Scan for the cell matching the given text and deliver its (X, Y) coordinate at center. 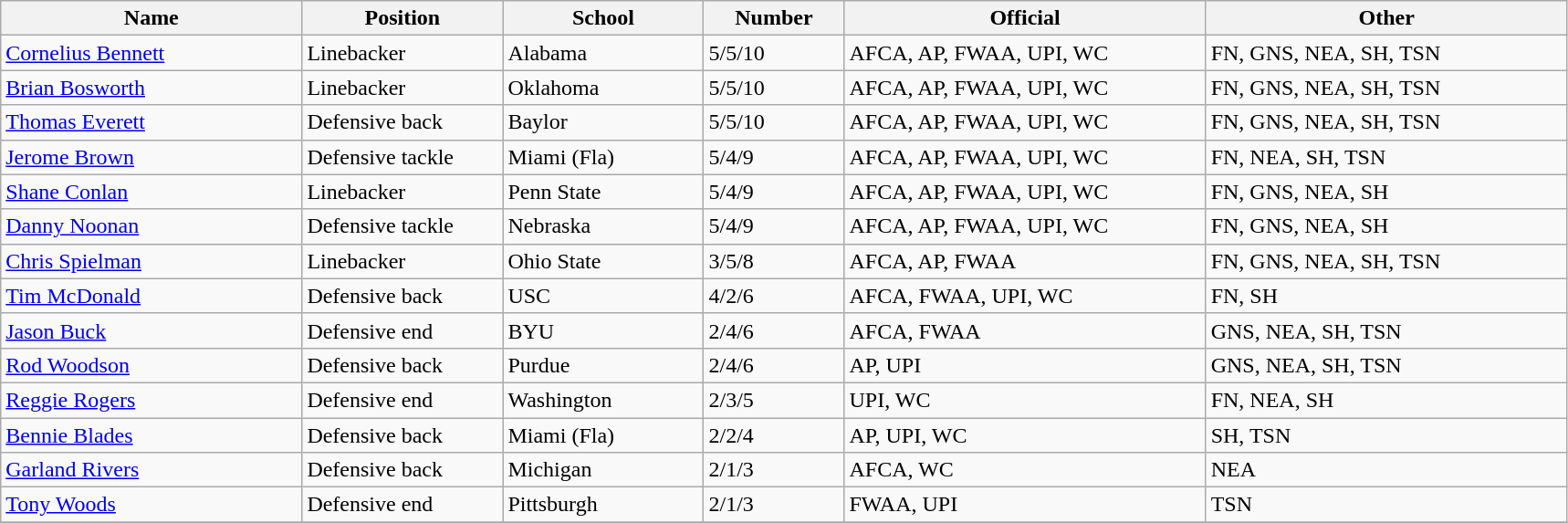
Garland Rivers (152, 470)
FN, SH (1386, 296)
Pittsburgh (603, 505)
AFCA, WC (1025, 470)
Other (1386, 18)
FWAA, UPI (1025, 505)
2/3/5 (774, 400)
4/2/6 (774, 296)
Reggie Rogers (152, 400)
AFCA, FWAA (1025, 330)
Bennie Blades (152, 435)
Position (402, 18)
Shane Conlan (152, 192)
Rod Woodson (152, 365)
School (603, 18)
Name (152, 18)
TSN (1386, 505)
USC (603, 296)
Thomas Everett (152, 122)
AFCA, AP, FWAA (1025, 261)
3/5/8 (774, 261)
Penn State (603, 192)
Nebraska (603, 226)
Brian Bosworth (152, 88)
Jerome Brown (152, 157)
NEA (1386, 470)
Oklahoma (603, 88)
Purdue (603, 365)
Baylor (603, 122)
Danny Noonan (152, 226)
Washington (603, 400)
Tony Woods (152, 505)
Tim McDonald (152, 296)
Chris Spielman (152, 261)
Jason Buck (152, 330)
Official (1025, 18)
BYU (603, 330)
AFCA, FWAA, UPI, WC (1025, 296)
UPI, WC (1025, 400)
AP, UPI (1025, 365)
Ohio State (603, 261)
2/2/4 (774, 435)
SH, TSN (1386, 435)
Alabama (603, 53)
FN, NEA, SH, TSN (1386, 157)
Cornelius Bennett (152, 53)
Number (774, 18)
Michigan (603, 470)
FN, NEA, SH (1386, 400)
AP, UPI, WC (1025, 435)
